Identify which cell holds the provided text, then report its (X, Y) central coordinate. 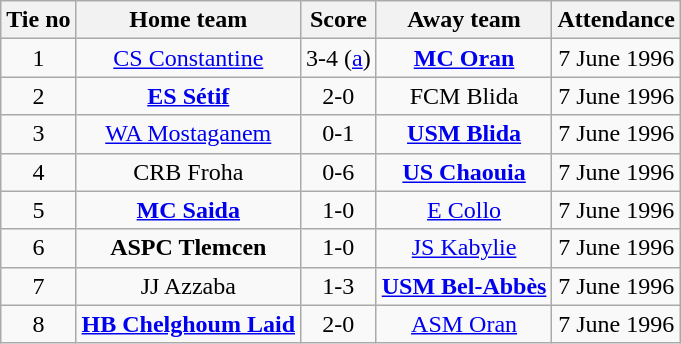
5 (38, 210)
1 (38, 58)
Away team (464, 20)
MC Saida (188, 210)
JJ Azzaba (188, 286)
8 (38, 324)
3 (38, 134)
2 (38, 96)
ASM Oran (464, 324)
Score (339, 20)
Attendance (616, 20)
Tie no (38, 20)
7 (38, 286)
0-1 (339, 134)
6 (38, 248)
3-4 (a) (339, 58)
E Collo (464, 210)
FCM Blida (464, 96)
1-3 (339, 286)
4 (38, 172)
ASPC Tlemcen (188, 248)
HB Chelghoum Laid (188, 324)
Home team (188, 20)
0-6 (339, 172)
JS Kabylie (464, 248)
CRB Froha (188, 172)
WA Mostaganem (188, 134)
USM Blida (464, 134)
ES Sétif (188, 96)
CS Constantine (188, 58)
USM Bel-Abbès (464, 286)
MC Oran (464, 58)
US Chaouia (464, 172)
